Extract the (x, y) coordinate from the center of the cell holding the provided text.  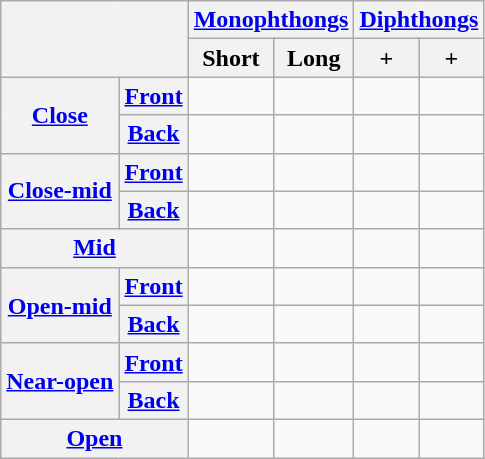
Open-mid (60, 305)
Near-open (60, 381)
Open (94, 438)
Long (314, 58)
Monophthongs (271, 20)
Close (60, 115)
Mid (94, 248)
Diphthongs (419, 20)
Close-mid (60, 191)
Short (230, 58)
